Provide the [x, y] coordinate of the cell's center where the given text is located.  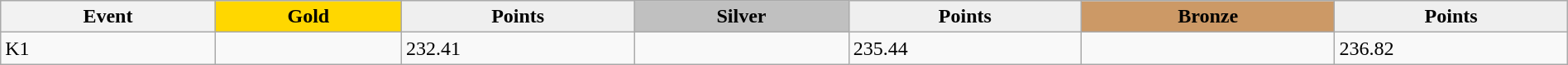
Event [108, 17]
Gold [308, 17]
Silver [741, 17]
Bronze [1207, 17]
232.41 [518, 48]
K1 [108, 48]
236.82 [1451, 48]
235.44 [964, 48]
